From the cell containing the given text, extract its center point as (X, Y) coordinate. 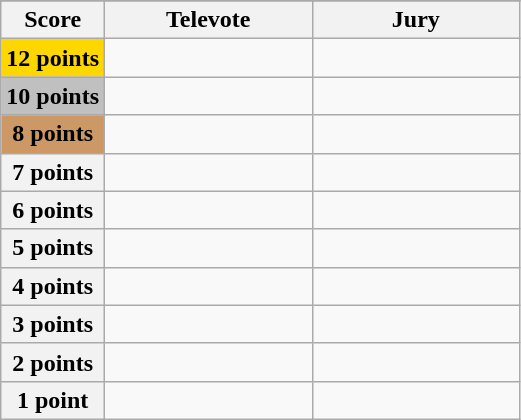
2 points (53, 362)
10 points (53, 96)
Televote (209, 20)
Jury (416, 20)
3 points (53, 324)
5 points (53, 248)
12 points (53, 58)
Score (53, 20)
4 points (53, 286)
1 point (53, 400)
7 points (53, 172)
8 points (53, 134)
6 points (53, 210)
